Return (X, Y) of the center of cell containing provided text 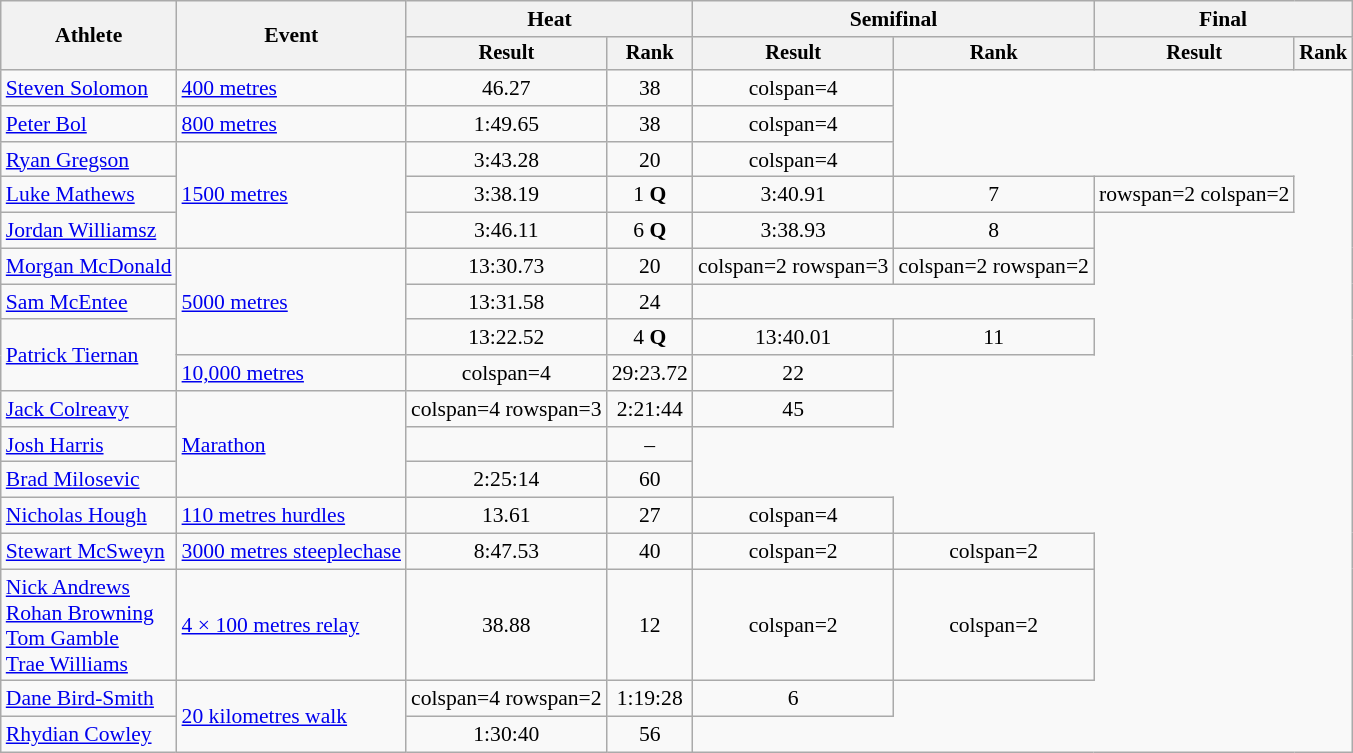
4 Q (650, 338)
4 × 100 metres relay (292, 625)
colspan=4 rowspan=2 (506, 699)
13:22.52 (506, 338)
22 (794, 373)
Dane Bird-Smith (89, 699)
3:40.91 (794, 195)
12 (650, 625)
3:43.28 (506, 160)
Brad Milosevic (89, 480)
– (650, 445)
1:49.65 (506, 124)
29:23.72 (650, 373)
Sam McEntee (89, 302)
Ryan Gregson (89, 160)
6 Q (650, 231)
6 (794, 699)
8 (994, 231)
400 metres (292, 88)
40 (650, 552)
Patrick Tiernan (89, 356)
Heat (550, 19)
colspan=2 rowspan=2 (994, 267)
10,000 metres (292, 373)
rowspan=2 colspan=2 (1194, 195)
110 metres hurdles (292, 516)
13:40.01 (794, 338)
3:38.93 (794, 231)
Peter Bol (89, 124)
Jack Colreavy (89, 409)
Event (292, 36)
1:19:28 (650, 699)
colspan=4 rowspan=3 (506, 409)
7 (994, 195)
Rhydian Cowley (89, 735)
Josh Harris (89, 445)
56 (650, 735)
27 (650, 516)
45 (794, 409)
3:46.11 (506, 231)
60 (650, 480)
Morgan McDonald (89, 267)
2:25:14 (506, 480)
8:47.53 (506, 552)
5000 metres (292, 302)
Luke Mathews (89, 195)
Steven Solomon (89, 88)
800 metres (292, 124)
Semifinal (894, 19)
46.27 (506, 88)
Stewart McSweyn (89, 552)
Nick AndrewsRohan BrowningTom GambleTrae Williams (89, 625)
Marathon (292, 444)
1 Q (650, 195)
Final (1223, 19)
24 (650, 302)
Nicholas Hough (89, 516)
13.61 (506, 516)
13:30.73 (506, 267)
1500 metres (292, 196)
13:31.58 (506, 302)
3000 metres steeplechase (292, 552)
11 (994, 338)
2:21:44 (650, 409)
1:30:40 (506, 735)
3:38.19 (506, 195)
Athlete (89, 36)
colspan=2 rowspan=3 (794, 267)
20 kilometres walk (292, 716)
Jordan Williamsz (89, 231)
38.88 (506, 625)
